Return (X, Y) of the center of cell containing provided text 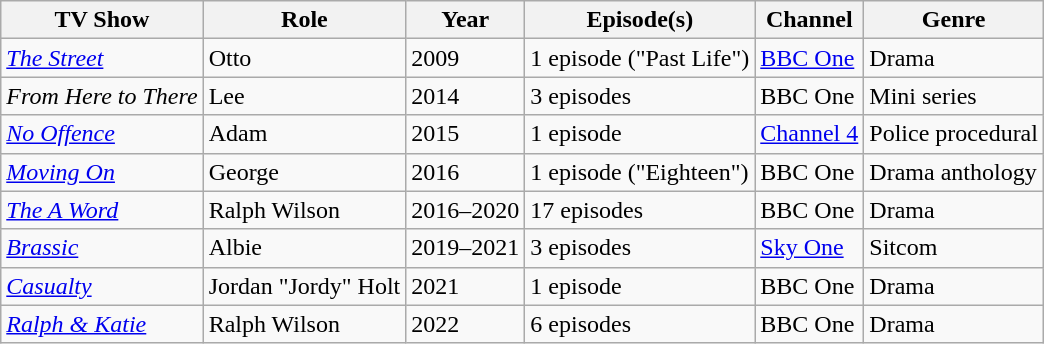
Sky One (810, 248)
Channel (810, 20)
The A Word (102, 210)
2014 (466, 96)
From Here to There (102, 96)
Jordan "Jordy" Holt (304, 286)
2016 (466, 172)
Year (466, 20)
TV Show (102, 20)
Role (304, 20)
Genre (954, 20)
17 episodes (640, 210)
Ralph & Katie (102, 324)
Otto (304, 58)
2021 (466, 286)
1 episode ("Eighteen") (640, 172)
2019–2021 (466, 248)
Channel 4 (810, 134)
Moving On (102, 172)
Lee (304, 96)
Adam (304, 134)
Police procedural (954, 134)
Brassic (102, 248)
2015 (466, 134)
Albie (304, 248)
Sitcom (954, 248)
2009 (466, 58)
6 episodes (640, 324)
Mini series (954, 96)
2022 (466, 324)
Casualty (102, 286)
George (304, 172)
No Offence (102, 134)
The Street (102, 58)
Episode(s) (640, 20)
1 episode ("Past Life") (640, 58)
Drama anthology (954, 172)
2016–2020 (466, 210)
